Capture the cell that displays the provided text and extract its [X, Y] central coordinate. 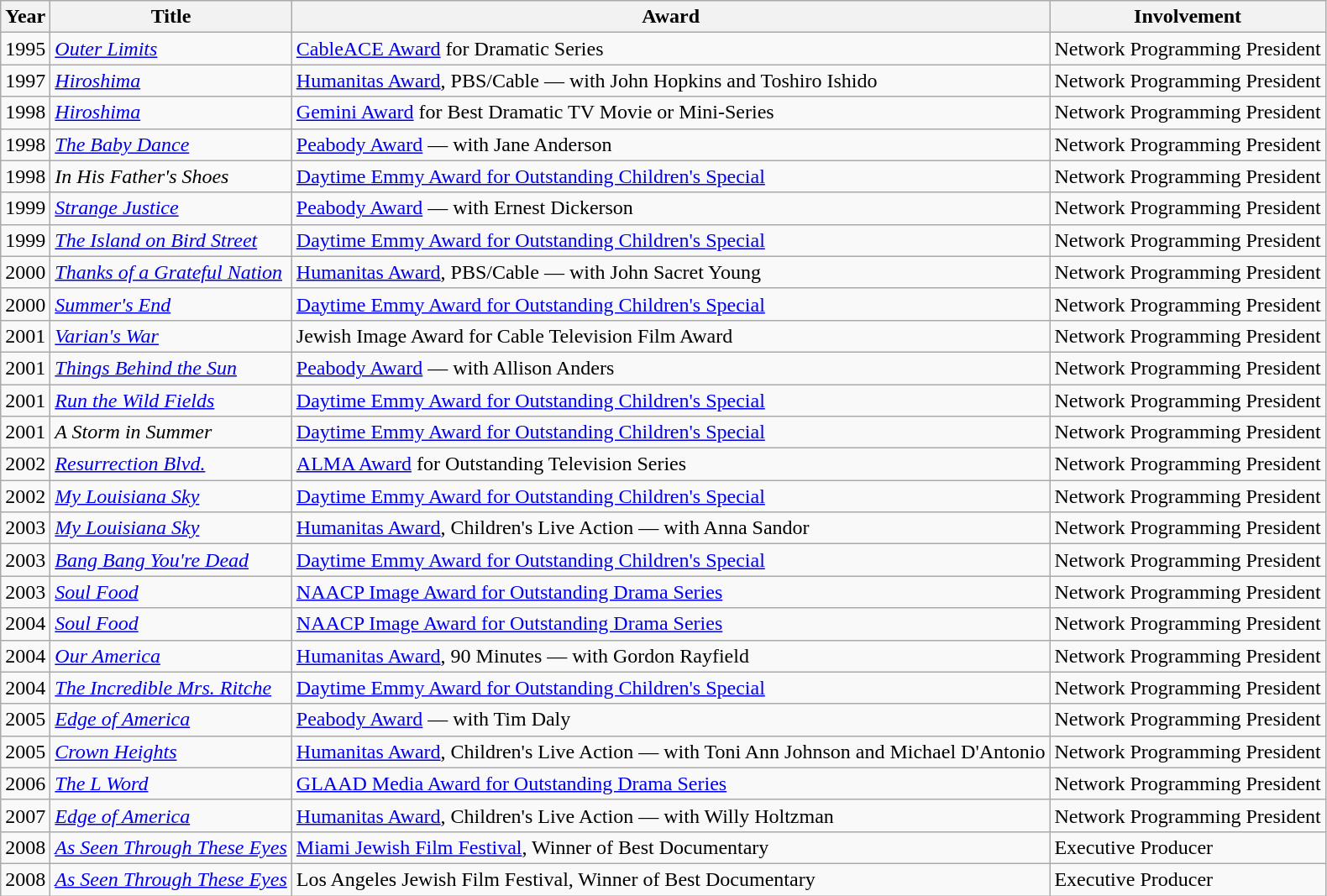
The Island on Bird Street [171, 240]
1995 [25, 49]
Humanitas Award, PBS/Cable — with John Hopkins and Toshiro Ishido [670, 81]
Los Angeles Jewish Film Festival, Winner of Best Documentary [670, 879]
Year [25, 17]
1997 [25, 81]
Involvement [1188, 17]
Peabody Award — with Tim Daly [670, 720]
Humanitas Award, 90 Minutes — with Gordon Rayfield [670, 656]
Summer's End [171, 304]
Peabody Award — with Ernest Dickerson [670, 208]
Title [171, 17]
Humanitas Award, Children's Live Action — with Toni Ann Johnson and Michael D'Antonio [670, 752]
Bang Bang You're Dead [171, 560]
The L Word [171, 783]
Peabody Award — with Allison Anders [670, 368]
Our America [171, 656]
Peabody Award — with Jane Anderson [670, 144]
Run the Wild Fields [171, 401]
GLAAD Media Award for Outstanding Drama Series [670, 783]
Award [670, 17]
A Storm in Summer [171, 432]
Strange Justice [171, 208]
Thanks of a Grateful Nation [171, 272]
The Incredible Mrs. Ritche [171, 688]
Gemini Award for Best Dramatic TV Movie or Mini-Series [670, 113]
Miami Jewish Film Festival, Winner of Best Documentary [670, 847]
Humanitas Award, Children's Live Action — with Willy Holtzman [670, 815]
Things Behind the Sun [171, 368]
Resurrection Blvd. [171, 464]
In His Father's Shoes [171, 176]
Outer Limits [171, 49]
Humanitas Award, PBS/Cable — with John Sacret Young [670, 272]
CableACE Award for Dramatic Series [670, 49]
The Baby Dance [171, 144]
Jewish Image Award for Cable Television Film Award [670, 336]
Humanitas Award, Children's Live Action — with Anna Sandor [670, 528]
Varian's War [171, 336]
ALMA Award for Outstanding Television Series [670, 464]
2006 [25, 783]
Crown Heights [171, 752]
2007 [25, 815]
